Identify which cell holds the provided text, then report its (x, y) central coordinate. 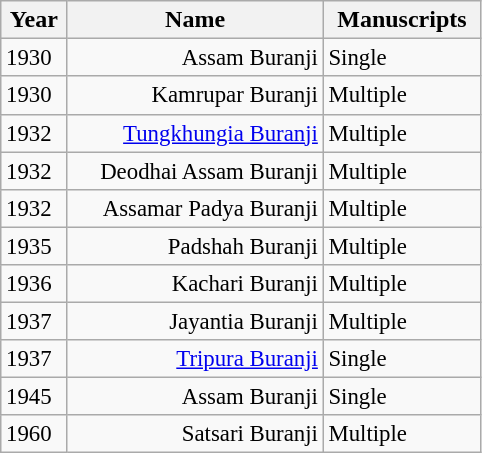
1936 (34, 283)
Year (34, 20)
1945 (34, 396)
Name (195, 20)
Manuscripts (402, 20)
Tungkhungia Buranji (195, 133)
Jayantia Buranji (195, 321)
1935 (34, 246)
Assamar Padya Buranji (195, 208)
Tripura Buranji (195, 359)
Kachari Buranji (195, 283)
Padshah Buranji (195, 246)
Kamrupar Buranji (195, 95)
1960 (34, 434)
Satsari Buranji (195, 434)
Deodhai Assam Buranji (195, 171)
